Provide the [x, y] coordinate of the cell's center where the given text is located.  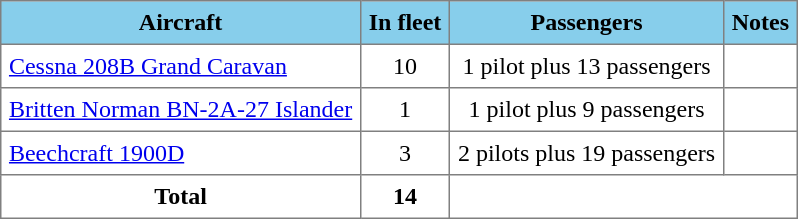
Notes [760, 23]
Cessna 208B Grand Caravan [181, 66]
1 [404, 110]
Britten Norman BN-2A-27 Islander [181, 110]
3 [404, 153]
In fleet [404, 23]
Beechcraft 1900D [181, 153]
Aircraft [181, 23]
1 pilot plus 13 passengers [587, 66]
1 pilot plus 9 passengers [587, 110]
Passengers [587, 23]
2 pilots plus 19 passengers [587, 153]
Total [181, 197]
14 [404, 197]
10 [404, 66]
